Capture the cell that displays the provided text and extract its (X, Y) central coordinate. 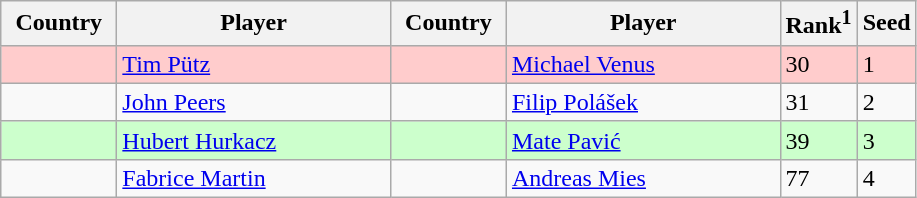
4 (886, 178)
2 (886, 102)
Filip Polášek (643, 102)
39 (818, 140)
30 (818, 64)
Michael Venus (643, 64)
Rank1 (818, 24)
Fabrice Martin (254, 178)
Mate Pavić (643, 140)
John Peers (254, 102)
Andreas Mies (643, 178)
31 (818, 102)
3 (886, 140)
1 (886, 64)
Seed (886, 24)
Tim Pütz (254, 64)
77 (818, 178)
Hubert Hurkacz (254, 140)
